Return [X, Y] of the center of cell containing provided text 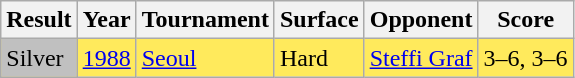
Seoul [205, 58]
Tournament [205, 20]
Steffi Graf [421, 58]
Opponent [421, 20]
Hard [319, 58]
1988 [106, 58]
Result [39, 20]
3–6, 3–6 [526, 58]
Score [526, 20]
Surface [319, 20]
Year [106, 20]
Silver [39, 58]
